Scan for the cell matching the given text and deliver its (X, Y) coordinate at center. 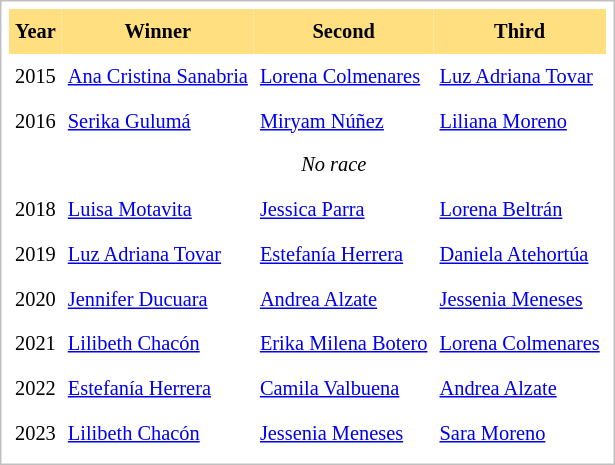
Winner (158, 32)
Jennifer Ducuara (158, 300)
Lorena Beltrán (520, 210)
Liliana Moreno (520, 120)
Daniela Atehortúa (520, 254)
Year (36, 32)
2016 (36, 120)
Erika Milena Botero (344, 344)
Luisa Motavita (158, 210)
2023 (36, 434)
2020 (36, 300)
2015 (36, 76)
Ana Cristina Sanabria (158, 76)
2021 (36, 344)
Miryam Núñez (344, 120)
2019 (36, 254)
Jessica Parra (344, 210)
Camila Valbuena (344, 388)
Third (520, 32)
2018 (36, 210)
Second (344, 32)
Sara Moreno (520, 434)
2022 (36, 388)
Serika Gulumá (158, 120)
No race (334, 166)
